Identify which cell holds the provided text, then report its [x, y] central coordinate. 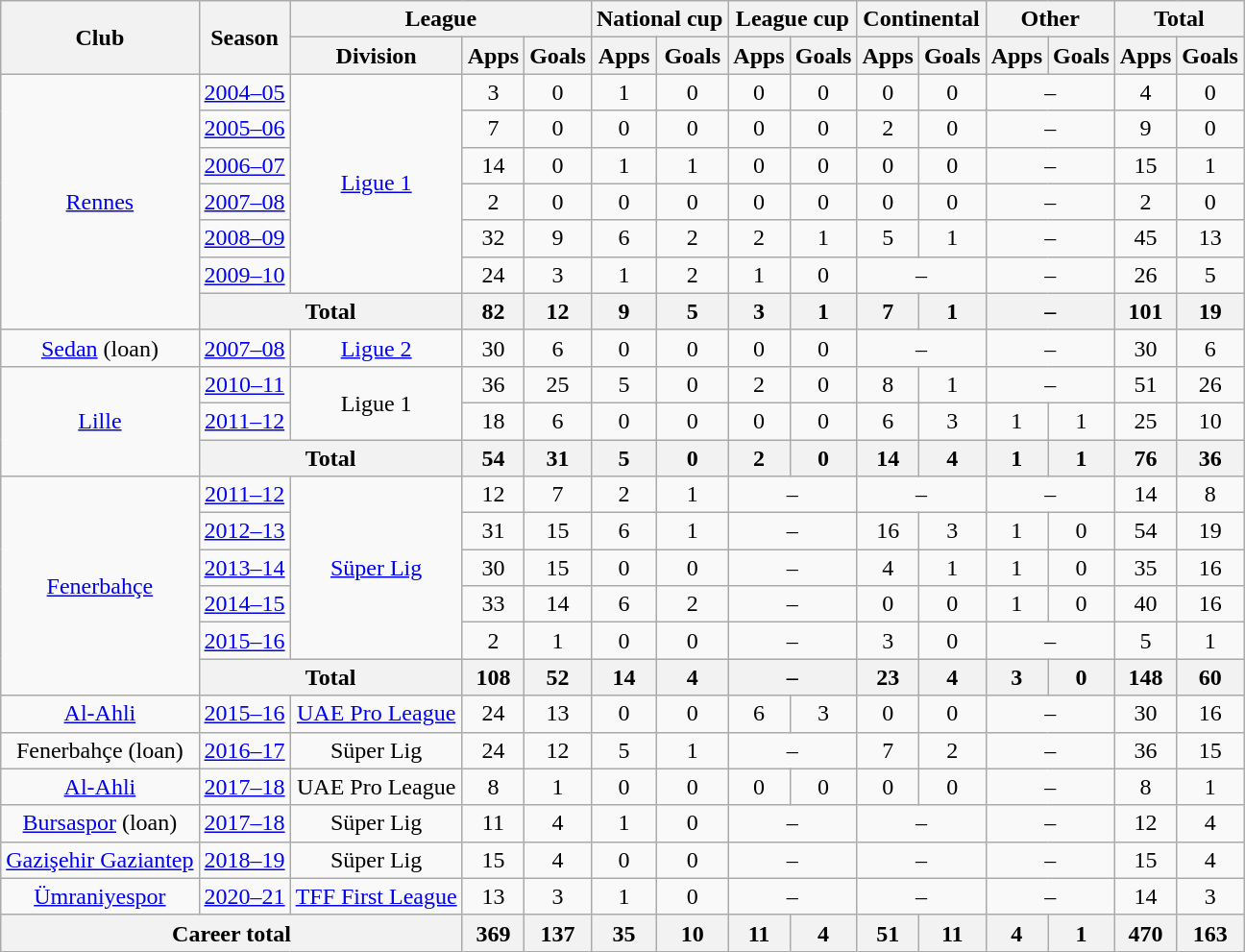
76 [1145, 458]
2018–19 [244, 860]
137 [558, 933]
2013–14 [244, 568]
Career total [232, 933]
82 [493, 311]
23 [888, 677]
League cup [793, 19]
Rennes [100, 202]
108 [493, 677]
Gazişehir Gaziantep [100, 860]
National cup [659, 19]
2004–05 [244, 92]
101 [1145, 311]
2016–17 [244, 750]
League [440, 19]
Continental [921, 19]
Fenerbahçe (loan) [100, 750]
Sedan (loan) [100, 348]
TFF First League [377, 896]
2006–07 [244, 165]
Other [1050, 19]
2012–13 [244, 531]
Bursaspor (loan) [100, 823]
Division [377, 56]
2014–15 [244, 604]
Season [244, 37]
Ümraniyespor [100, 896]
60 [1210, 677]
52 [558, 677]
470 [1145, 933]
2005–06 [244, 129]
148 [1145, 677]
Fenerbahçe [100, 586]
33 [493, 604]
45 [1145, 238]
Club [100, 37]
Lille [100, 421]
32 [493, 238]
40 [1145, 604]
2020–21 [244, 896]
2008–09 [244, 238]
2009–10 [244, 275]
Ligue 2 [377, 348]
163 [1210, 933]
2010–11 [244, 384]
369 [493, 933]
18 [493, 421]
